Extract the (X, Y) coordinate from the center of the cell holding the provided text.  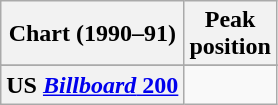
US Billboard 200 (92, 85)
Chart (1990–91) (92, 34)
Peakposition (230, 34)
